For the text-containing cell, return its midpoint in [X, Y] coordinate format. 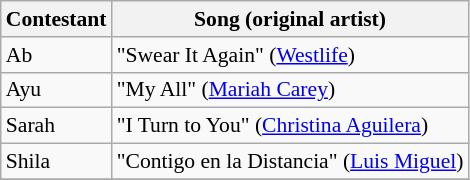
"Contigo en la Distancia" (Luis Miguel) [290, 162]
"My All" (Mariah Carey) [290, 90]
"Swear It Again" (Westlife) [290, 55]
Ab [56, 55]
Shila [56, 162]
Ayu [56, 90]
Contestant [56, 19]
Song (original artist) [290, 19]
"I Turn to You" (Christina Aguilera) [290, 126]
Sarah [56, 126]
